For the text-containing cell, return its midpoint in (X, Y) coordinate format. 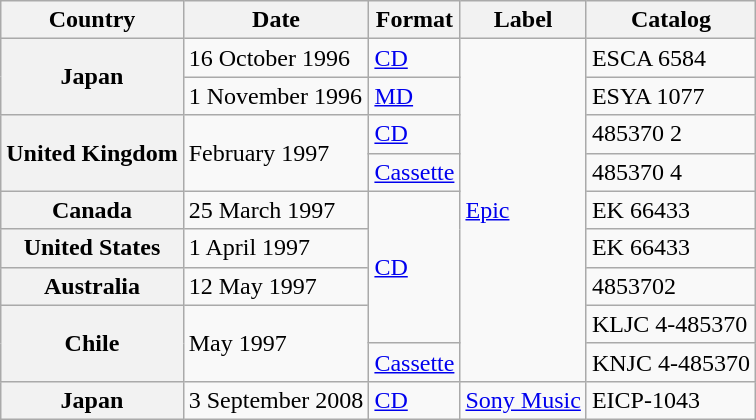
3 September 2008 (276, 400)
Format (414, 20)
May 1997 (276, 343)
ESCA 6584 (670, 58)
ESYA 1077 (670, 96)
16 October 1996 (276, 58)
United States (92, 248)
KLJC 4-485370 (670, 324)
Date (276, 20)
1 April 1997 (276, 248)
Sony Music (523, 400)
Chile (92, 343)
25 March 1997 (276, 210)
Australia (92, 286)
Canada (92, 210)
12 May 1997 (276, 286)
Epic (523, 210)
1 November 1996 (276, 96)
4853702 (670, 286)
EICP-1043 (670, 400)
485370 2 (670, 134)
United Kingdom (92, 153)
February 1997 (276, 153)
Catalog (670, 20)
KNJC 4-485370 (670, 362)
485370 4 (670, 172)
Country (92, 20)
MD (414, 96)
Label (523, 20)
